From the cell containing the given text, extract its center point as (x, y) coordinate. 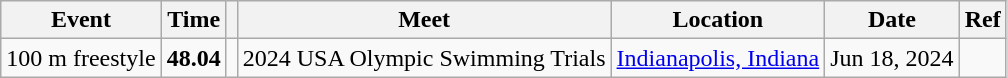
Ref (982, 20)
Jun 18, 2024 (892, 58)
48.04 (194, 58)
Date (892, 20)
Time (194, 20)
Location (718, 20)
Event (81, 20)
2024 USA Olympic Swimming Trials (424, 58)
Meet (424, 20)
100 m freestyle (81, 58)
Indianapolis, Indiana (718, 58)
